Extract the [X, Y] coordinate from the center of the cell holding the provided text.  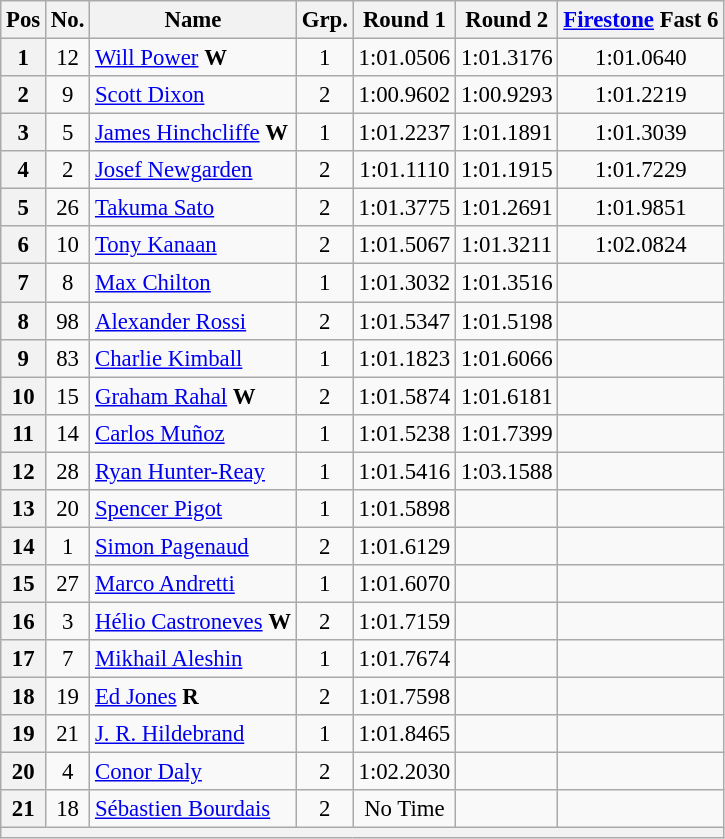
1:01.1891 [507, 133]
Pos [24, 20]
1:01.2691 [507, 208]
1:02.2030 [404, 772]
1:01.3211 [507, 245]
1:00.9293 [507, 95]
Ryan Hunter-Reay [194, 471]
Will Power W [194, 58]
Alexander Rossi [194, 321]
Carlos Muñoz [194, 433]
Josef Newgarden [194, 170]
1:01.1915 [507, 170]
1:01.5198 [507, 321]
1:01.3516 [507, 283]
1:01.5238 [404, 433]
1:01.3176 [507, 58]
26 [68, 208]
1:01.6070 [404, 584]
Hélio Castroneves W [194, 621]
Grp. [324, 20]
17 [24, 659]
11 [24, 433]
Marco Andretti [194, 584]
1:02.0824 [641, 245]
Takuma Sato [194, 208]
1:01.5874 [404, 396]
Conor Daly [194, 772]
1:01.0640 [641, 58]
Max Chilton [194, 283]
6 [24, 245]
13 [24, 509]
16 [24, 621]
1:01.5416 [404, 471]
1:01.5898 [404, 509]
Graham Rahal W [194, 396]
1:01.6129 [404, 546]
83 [68, 358]
1:01.7674 [404, 659]
1:01.2219 [641, 95]
James Hinchcliffe W [194, 133]
Round 1 [404, 20]
No. [68, 20]
1:01.7159 [404, 621]
Tony Kanaan [194, 245]
No Time [404, 809]
1:01.2237 [404, 133]
1:01.5347 [404, 321]
1:01.8465 [404, 734]
1:01.6066 [507, 358]
1:01.9851 [641, 208]
Charlie Kimball [194, 358]
Round 2 [507, 20]
1:01.1110 [404, 170]
27 [68, 584]
98 [68, 321]
Spencer Pigot [194, 509]
1:01.7598 [404, 697]
1:01.5067 [404, 245]
28 [68, 471]
1:01.1823 [404, 358]
Name [194, 20]
Scott Dixon [194, 95]
1:01.7229 [641, 170]
Simon Pagenaud [194, 546]
Mikhail Aleshin [194, 659]
Firestone Fast 6 [641, 20]
Ed Jones R [194, 697]
1:03.1588 [507, 471]
1:01.3775 [404, 208]
1:00.9602 [404, 95]
1:01.0506 [404, 58]
J. R. Hildebrand [194, 734]
1:01.7399 [507, 433]
1:01.6181 [507, 396]
Sébastien Bourdais [194, 809]
1:01.3039 [641, 133]
1:01.3032 [404, 283]
